Capture the cell that displays the provided text and extract its [X, Y] central coordinate. 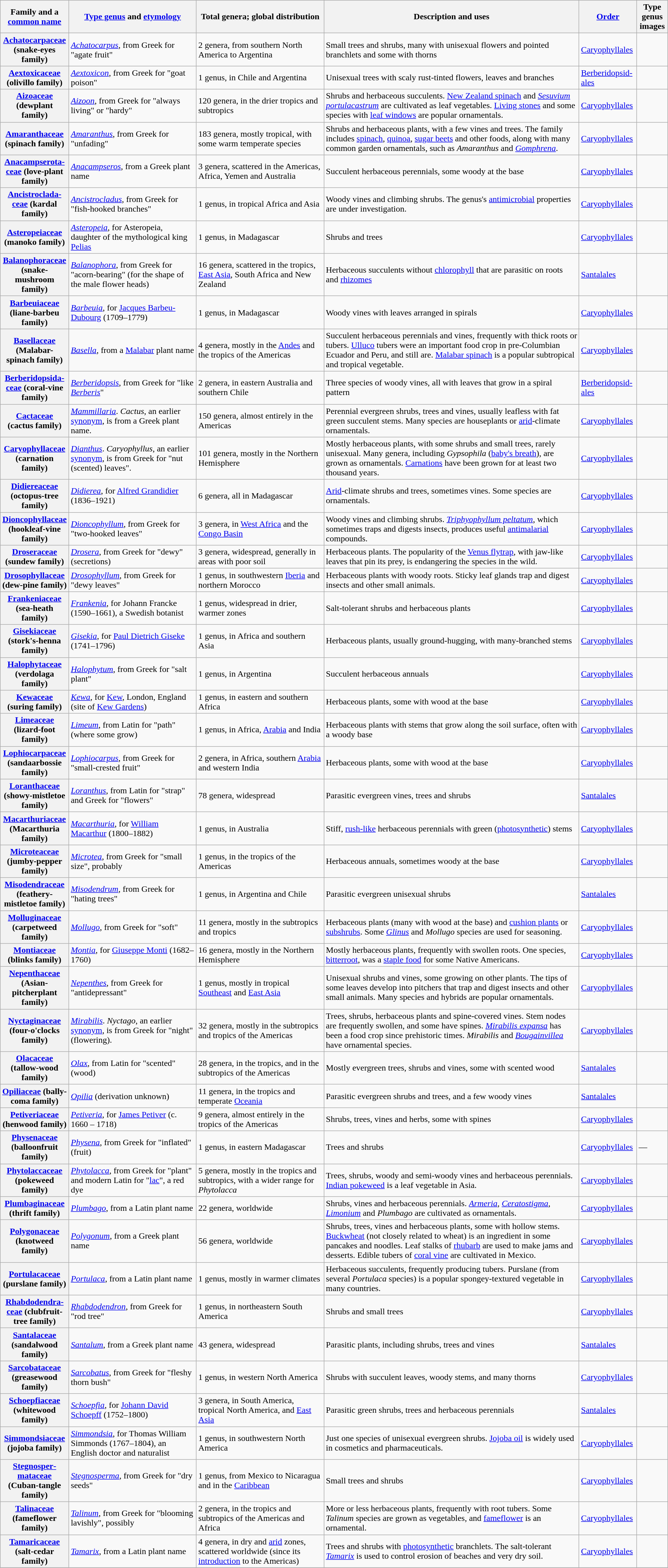
Physenaceae (balloonfruit family) [35, 1147]
16 genera, mostly in the Northern Hemisphere [260, 955]
Stegnosper­mataceae (Cuban-tangle family) [35, 1481]
Didierea, for Alfred Grandidier (1836–1921) [133, 496]
Portulaca, from a Latin plant name [133, 1279]
Berberidopsis, from Greek for "like Berberis" [133, 388]
Mammillaria. Cactus, an earlier synonym, is from a Greek plant name. [133, 420]
Shrubs and trees [452, 237]
Trees, shrubs, woody and semi-woody vines and herbaceous perennials. Indian pokeweed is a leaf vegetable in Asia. [452, 1180]
16 genera, scattered in the tropics, East Asia, South Africa and New Zealand [260, 275]
32 genera, mostly in the subtropics and tropics of the Americas [260, 1031]
Schoepfiaceae (whitewood family) [35, 1410]
Gisekiaceae (stork's-henna family) [35, 641]
Ancistroclada­ceae (kardal family) [35, 204]
Balanophora­ceae (snake-mushroom family) [35, 275]
Talinum, from Greek for "blooming lavishly", possibly [133, 1518]
Just one species of unisexual evergreen shrubs. Jojoba oil is widely used in cosmetics and pharmaceuticals. [452, 1443]
Shrubs and small trees [452, 1311]
Anacampserota­ceae (love-plant family) [35, 171]
1 genus, in Chile and Argentina [260, 78]
Montiaceae (blinks family) [35, 955]
Phytolaccaceae (pokeweed family) [35, 1180]
Kewa, for Kew, London, England (site of Kew Gardens) [133, 702]
Herbaceous plants with stems that grow along the soil surface, often with a woody base [452, 730]
Misodendraceae (feathery-mistletoe family) [35, 894]
Mostly evergreen trees, shrubs and vines, some with scented wood [452, 1068]
Tamarix, from a Latin plant name [133, 1551]
1 genus, in tropical Africa and Asia [260, 204]
Stegnosperma, from Greek for "dry seeds" [133, 1481]
Loranthus, from Latin for "strap" and Greek for "flowers" [133, 795]
Woody vines and climbing shrubs. Triphyophyllum peltatum, which sometimes traps and digests insects, produces useful antimalarial compounds. [452, 529]
Microtea, from Greek for "small size", probably [133, 861]
Three species of woody vines, all with leaves that grow in a spiral pattern [452, 388]
Herbaceous plants, usually ground-hugging, with many-branched stems [452, 641]
Petiveria, for James Petiver (c. 1660 – 1718) [133, 1119]
Rhabdodendra­ceae (clubfruit-tree family) [35, 1311]
Asteropeia, for Asteropeia, daughter of the mythological king Pelias [133, 237]
4 genera, mostly in the Andes and the tropics of the Americas [260, 350]
Plumbago, from a Latin plant name [133, 1208]
Anacampseros, from a Greek plant name [133, 171]
Parasitic plants, including shrubs, trees and vines [452, 1344]
Phytolacca, from Greek for "plant" and modern Latin for "lac", a red dye [133, 1180]
Frankeniaceae (sea-heath family) [35, 608]
Drosera, from Greek for "dewy" (secretions) [133, 557]
Aizoon, from Greek for "always living" or "hardy" [133, 106]
3 genera, scattered in the Americas, Africa, Yemen and Australia [260, 171]
Schoepfia, for Johann David Schoepff (1752–1800) [133, 1410]
Herbaceous plants. The popularity of the Venus flytrap, with jaw-like leaves that pin its prey, is endangering the species in the wild. [452, 557]
183 genera, mostly tropical, with some warm temperate species [260, 138]
Unisexual trees with scaly rust-tinted flowers, leaves and branches [452, 78]
Herbaceous plants with woody roots. Sticky leaf glands trap and digest insects and other small animals. [452, 580]
More or less herbaceous plants, frequently with root tubers. Some Talinum species are grown as vegetables, and fameflower is an ornamental. [452, 1518]
Herbaceous annuals, sometimes woody at the base [452, 861]
Achatocarpa­ceae (snake-eyes family) [35, 50]
Limeaceae (lizard-foot family) [35, 730]
Rhabdodendron, from Greek for "rod tree" [133, 1311]
Arid-climate shrubs and trees, sometimes vines. Some species are ornamentals. [452, 496]
Talinaceae (fameflower family) [35, 1518]
Aextoxicon, from Greek for "goat poison" [133, 78]
Asteropeiaceae (manoko family) [35, 237]
150 genera, almost entirely in the Americas [260, 420]
Lophiocarpus, from Greek for "small-crested fruit" [133, 763]
11 genera, mostly in the subtropics and tropics [260, 927]
Macarthuriaceae (Macarthuria family) [35, 828]
Caryophyllaceae (carnation family) [35, 458]
Limeum, from Latin for "path" (where some grow) [133, 730]
Aizoaceae (dewplant family) [35, 106]
1 genus, mostly in warmer climates [260, 1279]
Macarthuria, for William Macarthur (1800–1882) [133, 828]
Petiveriaceae (henwood family) [35, 1119]
Dianthus. Caryophyllus, an earlier synonym, is from Greek for "nut (scented) leaves". [133, 458]
Barbeuiaceae (liane-barbeu family) [35, 312]
1 genus, mostly in tropical Southeast and East Asia [260, 988]
Gisekia, for Paul Dietrich Giseke (1741–1796) [133, 641]
Succulent herbaceous annuals [452, 674]
Stiff, rush-like herbaceous perennials with green (photosynthetic) stems [452, 828]
Herbaceous plants (many with wood at the base) and cushion plants or subshrubs. Some Glinus and Mollugo species are used for seasoning. [452, 927]
Aextoxicaceae (olivillo family) [35, 78]
Simmondsia, for Thomas William Simmonds (1767–1804), an English doctor and naturalist [133, 1443]
Droseraceae (sundew family) [35, 557]
Kewaceae (suring family) [35, 702]
Tamaricaceae (salt-cedar family) [35, 1551]
Halophytaceae (verdolaga family) [35, 674]
Shrubs, vines and herbaceous perennials. Armeria, Ceratostigma, Limonium and Plumbago are cultivated as ornamentals. [452, 1208]
Cactaceae (cactus family) [35, 420]
Lophiocarpa­ceae (sandaarbossie family) [35, 763]
Order [608, 17]
Family and a common name [35, 17]
Type genus images [652, 17]
Molluginaceae (carpetweed family) [35, 927]
Parasitic evergreen shrubs and trees, and a few woody vines [452, 1096]
1 genus, from Mexico to Nicaragua and in the Caribbean [260, 1481]
Mostly herbaceous plants, frequently with swollen roots. One species, bitterroot, was a staple food for some Native Americans. [452, 955]
2 genera, in Africa, southern Arabia and western India [260, 763]
Small trees and shrubs, many with unisexual flowers and pointed branchlets and some with thorns [452, 50]
Portulacaceae (purslane family) [35, 1279]
56 genera, worldwide [260, 1241]
2 genera, in the tropics and subtropics of the Americas and Africa [260, 1518]
9 genera, almost entirely in the tropics of the Americas [260, 1119]
1 genus, in eastern Madagascar [260, 1147]
Parasitic evergreen unisexual shrubs [452, 894]
1 genus, in southwestern North America [260, 1443]
4 genera, in dry and arid zones, scattered worldwide (since its introduction to the Americas) [260, 1551]
Barbeuia, for Jacques Barbeu-Dubourg (1709–1779) [133, 312]
Trees and shrubs [452, 1147]
— [652, 1147]
1 genus, in Australia [260, 828]
11 genera, in the tropics and temperate Oceania [260, 1096]
3 genera, widespread, generally in areas with poor soil [260, 557]
Nepenthaceae (Asian-pitcherplant family) [35, 988]
Description and uses [452, 17]
Parasitic green shrubs, trees and herbaceous perennials [452, 1410]
Drosophyllaceae (dew-pine family) [35, 580]
Polygonaceae (knotweed family) [35, 1241]
Basella, from a Malabar plant name [133, 350]
1 genus, in Africa, Arabia and India [260, 730]
Opilia (derivation unknown) [133, 1096]
Plumbaginaceae (thrift family) [35, 1208]
Amaranthus, from Greek for "unfading" [133, 138]
Didiereaceae (octopus-tree family) [35, 496]
Trees and shrubs with photosynthetic branchlets. The salt-tolerant Tamarix is used to control erosion of beaches and very dry soil. [452, 1551]
Drosophyllum, from Greek for "dewy leaves" [133, 580]
Olax, from Latin for "scented" (wood) [133, 1068]
Santalum, from a Greek plant name [133, 1344]
Herbaceous succulents without chlorophyll that are parasitic on roots and rhizomes [452, 275]
Ancistrocladus, from Greek for "fish-hooked branches" [133, 204]
Balanophora, from Greek for "acorn-bearing" (for the shape of the male flower heads) [133, 275]
3 genera, in South America, tropical North America, and East Asia [260, 1410]
Olacaceae (tallow-wood family) [35, 1068]
Sarcobatus, from Greek for "fleshy thorn bush" [133, 1377]
78 genera, widespread [260, 795]
Basellaceae (Malabar-spinach family) [35, 350]
Halophytum, from Greek for "salt plant" [133, 674]
1 genus, in southwestern Iberia and northern Morocco [260, 580]
Mirabilis. Nyctago, an earlier synonym, is from Greek for "night" (flowering). [133, 1031]
101 genera, mostly in the Northern Hemisphere [260, 458]
Woody vines and climbing shrubs. The genus's antimicrobial properties are under investigation. [452, 204]
Woody vines with leaves arranged in spirals [452, 312]
Achatocarpus, from Greek for "agate fruit" [133, 50]
Microteaceae (jumby-pepper family) [35, 861]
3 genera, in West Africa and the Congo Basin [260, 529]
1 genus, in the tropics of the Americas [260, 861]
1 genus, in eastern and southern Africa [260, 702]
Dioncophyllum, from Greek for "two-hooked leaves" [133, 529]
28 genera, in the tropics, and in the subtropics of the Americas [260, 1068]
Loranthaceae (showy-mistletoe family) [35, 795]
Nepenthes, from Greek for "antidepressant" [133, 988]
Shrubs, trees, vines and herbs, some with spines [452, 1119]
Shrubs with succulent leaves, woody stems, and many thorns [452, 1377]
1 genus, in western North America [260, 1377]
Santalaceae (sandalwood family) [35, 1344]
Berberidopsida­ceae (coral-vine family) [35, 388]
2 genera, in eastern Australia and southern Chile [260, 388]
Dioncophylla­ceae (hookleaf-vine family) [35, 529]
Total genera; global distribution [260, 17]
43 genera, widespread [260, 1344]
1 genus, in Argentina [260, 674]
22 genera, worldwide [260, 1208]
Misodendrum, from Greek for "hating trees" [133, 894]
Succulent herbaceous perennials, some woody at the base [452, 171]
Small trees and shrubs [452, 1481]
Opiliaceae (bally-coma family) [35, 1096]
1 genus, in northeastern South America [260, 1311]
Montia, for Giuseppe Monti (1682–1760) [133, 955]
Salt-tolerant shrubs and herbaceous plants [452, 608]
1 genus, in Africa and southern Asia [260, 641]
120 genera, in the drier tropics and subtropics [260, 106]
Physena, from Greek for "inflated" (fruit) [133, 1147]
2 genera, from southern North America to Argentina [260, 50]
Polygonum, from a Greek plant name [133, 1241]
1 genus, in Argentina and Chile [260, 894]
Nyctaginaceae (four-o'clocks family) [35, 1031]
Simmondsia­ceae (jojoba family) [35, 1443]
1 genus, widespread in drier, warmer zones [260, 608]
Type genus and etymology [133, 17]
Amaranthaceae (spinach family) [35, 138]
Frankenia, for Johann Francke (1590–1661), a Swedish botanist [133, 608]
Sarcobataceae (greasewood family) [35, 1377]
Parasitic evergreen vines, trees and shrubs [452, 795]
6 genera, all in Madagascar [260, 496]
Mollugo, from Greek for "soft" [133, 927]
5 genera, mostly in the tropics and subtropics, with a wider range for Phytolacca [260, 1180]
